Return the (X, Y) coordinate for the center point of the cell that contains the specified text.  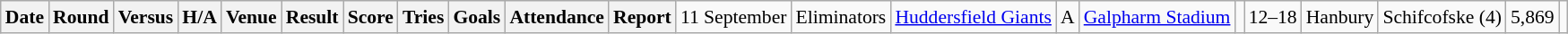
Score (371, 17)
Hanbury (1340, 17)
Versus (146, 17)
Date (25, 17)
Tries (423, 17)
Goals (477, 17)
Galpharm Stadium (1157, 17)
11 September (733, 17)
5,869 (1533, 17)
H/A (199, 17)
Result (312, 17)
Schifcofske (4) (1442, 17)
A (1068, 17)
Attendance (557, 17)
Venue (251, 17)
12–18 (1273, 17)
Huddersfield Giants (974, 17)
Round (81, 17)
Eliminators (841, 17)
Report (642, 17)
